Provide the [x, y] coordinate of the cell's center where the given text is located.  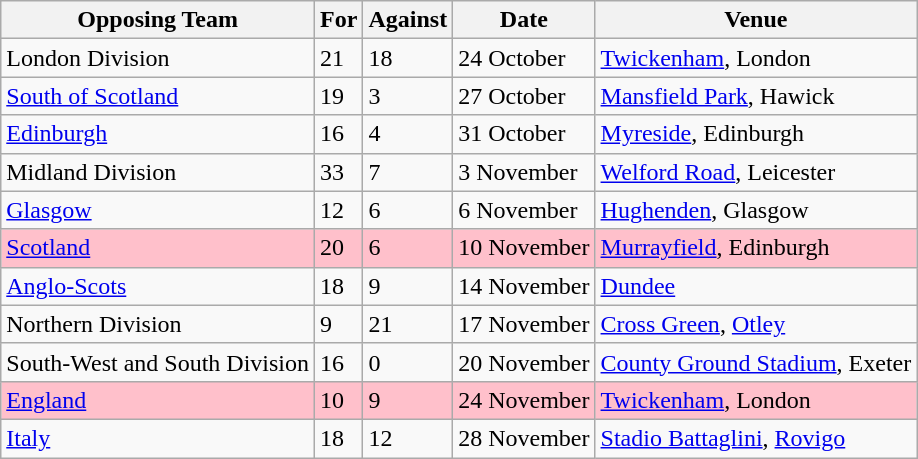
20 November [524, 362]
Italy [158, 438]
24 October [524, 58]
3 [408, 96]
Glasgow [158, 210]
Date [524, 20]
Welford Road, Leicester [756, 172]
0 [408, 362]
6 November [524, 210]
South of Scotland [158, 96]
County Ground Stadium, Exeter [756, 362]
20 [339, 248]
14 November [524, 286]
Edinburgh [158, 134]
Dundee [756, 286]
Northern Division [158, 324]
England [158, 400]
7 [408, 172]
Myreside, Edinburgh [756, 134]
Venue [756, 20]
London Division [158, 58]
Mansfield Park, Hawick [756, 96]
19 [339, 96]
Murrayfield, Edinburgh [756, 248]
28 November [524, 438]
10 [339, 400]
Stadio Battaglini, Rovigo [756, 438]
Hughenden, Glasgow [756, 210]
10 November [524, 248]
Opposing Team [158, 20]
Anglo-Scots [158, 286]
17 November [524, 324]
27 October [524, 96]
31 October [524, 134]
3 November [524, 172]
24 November [524, 400]
Scotland [158, 248]
Cross Green, Otley [756, 324]
4 [408, 134]
Midland Division [158, 172]
South-West and South Division [158, 362]
33 [339, 172]
Against [408, 20]
For [339, 20]
